Find where the given text appears and provide that cell's center as [X, Y] coordinate. 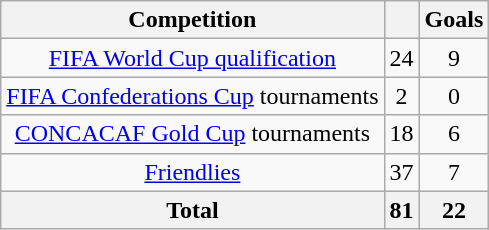
7 [454, 172]
24 [402, 58]
0 [454, 96]
FIFA World Cup qualification [192, 58]
6 [454, 134]
Total [192, 210]
Competition [192, 20]
18 [402, 134]
Goals [454, 20]
37 [402, 172]
81 [402, 210]
CONCACAF Gold Cup tournaments [192, 134]
FIFA Confederations Cup tournaments [192, 96]
2 [402, 96]
Friendlies [192, 172]
9 [454, 58]
22 [454, 210]
